From the cell containing the given text, extract its center point as [x, y] coordinate. 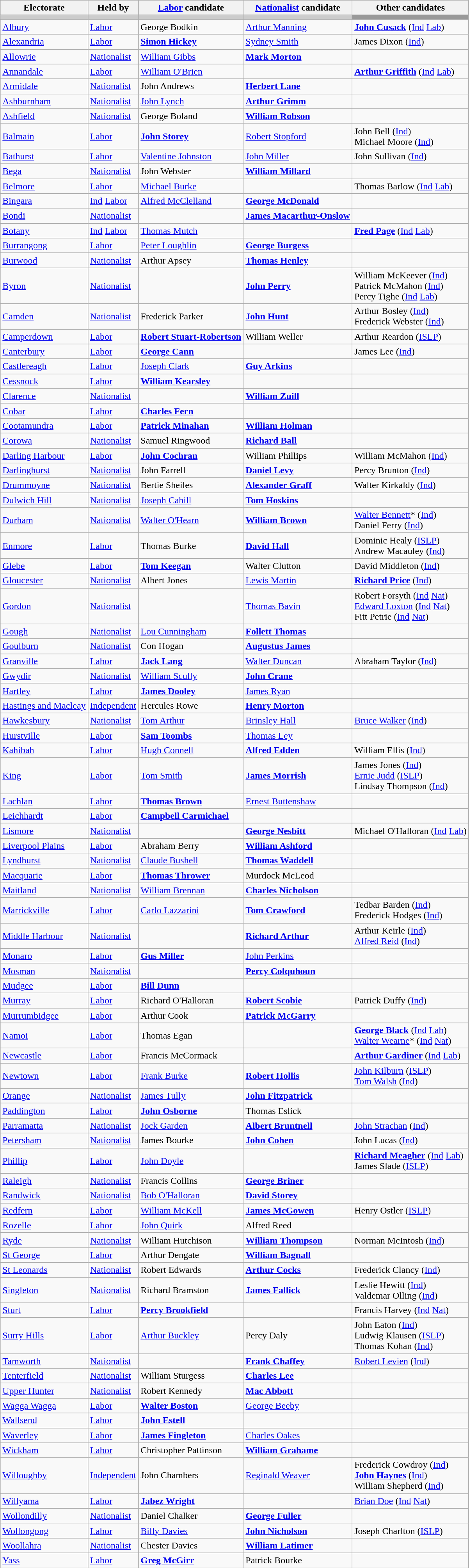
Thomas Mutch [191, 231]
David Hall [298, 546]
Balmain [44, 136]
Tom Keegan [191, 566]
George Cann [191, 351]
John Fitzpatrick [298, 1096]
Durham [44, 520]
John Nicholson [298, 1531]
Newtown [44, 1076]
Macquarie [44, 875]
Castlereagh [44, 366]
Thomas Barlow (Ind Lab) [410, 186]
Lou Cunningham [191, 631]
Ernest Buttenshaw [298, 801]
Billy Davies [191, 1531]
William McKeever (Ind) Patrick McMahon (Ind) Percy Tighe (Ind Lab) [410, 286]
John Cohen [298, 1140]
Brian Doe (Ind Nat) [410, 1501]
James Dooley [191, 691]
Percy Brunton (Ind) [410, 470]
Arthur Bosley (Ind) Frederick Webster (Ind) [410, 316]
Abraham Berry [191, 846]
Tenterfield [44, 1376]
Murdock McLeod [298, 875]
John Andrews [191, 86]
Arthur Griffith (Ind Lab) [410, 71]
Thomas Henley [298, 260]
Wickham [44, 1450]
Wollondilly [44, 1516]
Other candidates [410, 8]
Sydney Smith [298, 42]
William Robson [298, 116]
Jabez Wright [191, 1501]
Mudgee [44, 985]
John Lynch [191, 101]
Murray [44, 1000]
Patrick Duffy (Ind) [410, 1000]
Camden [44, 316]
William Latimer [298, 1545]
Gough [44, 631]
Thomas Bavin [298, 606]
Burrangong [44, 246]
Cessnock [44, 381]
Percy Colquhoun [298, 971]
James Macarthur-Onslow [298, 216]
Cootamundra [44, 426]
Newcastle [44, 1056]
Jack Lang [191, 661]
Parramatta [44, 1126]
Alfred McClelland [191, 201]
John Strachan (Ind) [410, 1126]
Namoi [44, 1035]
William McMahon (Ind) [410, 456]
Arthur Manning [298, 27]
Monaro [44, 956]
Richard Ball [298, 440]
Charles Lee [298, 1376]
Michael O'Halloran (Ind Lab) [410, 831]
Walter Duncan [298, 661]
Patrick McGarry [298, 1016]
Drummoyne [44, 485]
Labor candidate [191, 8]
Mosman [44, 971]
Frederick Clancy (Ind) [410, 1270]
Bob O'Halloran [191, 1196]
John Cusack (Ind Lab) [410, 27]
William Gibbs [191, 57]
James Bourke [191, 1140]
Ashfield [44, 116]
Orange [44, 1096]
Burwood [44, 260]
Brinsley Hall [298, 720]
Camperdown [44, 337]
Albert Jones [191, 581]
Greg McGirr [191, 1560]
Ashburnham [44, 101]
Hercules Rowe [191, 706]
Tamworth [44, 1361]
Thomas Waddell [298, 861]
Sturt [44, 1310]
Claude Bushell [191, 861]
Con Hogan [191, 646]
Richard O'Halloran [191, 1000]
Daniel Levy [298, 470]
William Millard [298, 171]
Arthur Cocks [298, 1270]
Arthur Apsey [191, 260]
Cobar [44, 411]
Arthur Grimm [298, 101]
Corowa [44, 440]
George Black (Ind Lab) Walter Wearne* (Ind Nat) [410, 1035]
Bega [44, 171]
George Burgess [298, 246]
Lismore [44, 831]
Samuel Ringwood [191, 440]
Canterbury [44, 351]
James Fallick [298, 1290]
Willyama [44, 1501]
Bertie Sheiles [191, 485]
Patrick Bourke [298, 1560]
Richard Price (Ind) [410, 581]
Richard Bramston [191, 1290]
John Miller [298, 156]
Arthur Dengate [191, 1255]
Walter Boston [191, 1406]
Liverpool Plains [44, 846]
Gus Miller [191, 956]
Guy Arkins [298, 366]
Tom Crawford [298, 911]
Bingara [44, 201]
Dulwich Hill [44, 500]
William Hutchison [191, 1240]
James Tully [191, 1096]
Frank Burke [191, 1076]
Alexander Graff [298, 485]
Frederick Cowdroy (Ind) John Haynes (Ind) William Shepherd (Ind) [410, 1475]
Alexandria [44, 42]
Chester Davies [191, 1545]
Ryde [44, 1240]
John Hunt [298, 316]
Alfred Edden [298, 750]
Henry Morton [298, 706]
Robert Stuart-Robertson [191, 337]
Herbert Lane [298, 86]
Thomas Eslick [298, 1111]
John Crane [298, 676]
Tedbar Barden (Ind) Frederick Hodges (Ind) [410, 911]
William Brennan [191, 890]
James Fingleton [191, 1435]
Gordon [44, 606]
Kahibah [44, 750]
Hartley [44, 691]
Charles Nicholson [298, 890]
Robert Hollis [298, 1076]
James Ryan [298, 691]
Murrumbidgee [44, 1016]
Bondi [44, 216]
Surry Hills [44, 1336]
Nationalist candidate [298, 8]
Walter O'Hearn [191, 520]
Willoughby [44, 1475]
Frederick Parker [191, 316]
Byron [44, 286]
William Scully [191, 676]
John Eaton (Ind) Ludwig Klausen (ISLP) Thomas Kohan (Ind) [410, 1336]
James Dixon (Ind) [410, 42]
Reginald Weaver [298, 1475]
Held by [113, 8]
Percy Daly [298, 1336]
Bruce Walker (Ind) [410, 720]
Hastings and Macleay [44, 706]
John Perry [298, 286]
Gloucester [44, 581]
Darlinghurst [44, 470]
Valentine Johnston [191, 156]
William O'Brien [191, 71]
William Ellis (Ind) [410, 750]
Thomas Burke [191, 546]
Michael Burke [191, 186]
Alfred Reed [298, 1225]
Simon Hickey [191, 42]
Robert Kennedy [191, 1391]
Charles Fern [191, 411]
Redfern [44, 1210]
John Bell (Ind) Michael Moore (Ind) [410, 136]
William Kearsley [191, 381]
Clarence [44, 396]
Enmore [44, 546]
James Jones (Ind) Ernie Judd (ISLP) Lindsay Thompson (Ind) [410, 776]
Fred Page (Ind Lab) [410, 231]
Carlo Lazzarini [191, 911]
John Kilburn (ISLP) Tom Walsh (Ind) [410, 1076]
Augustus James [298, 646]
Hurstville [44, 735]
Allowrie [44, 57]
John Storey [191, 136]
Henry Ostler (ISLP) [410, 1210]
Walter Bennett* (Ind) Daniel Ferry (Ind) [410, 520]
Middle Harbour [44, 935]
George Fuller [298, 1516]
John Quirk [191, 1225]
Randwick [44, 1196]
Frank Chaffey [298, 1361]
Joseph Charlton (ISLP) [410, 1531]
St George [44, 1255]
Paddington [44, 1111]
Arthur Buckley [191, 1336]
John Cochran [191, 456]
Arthur Gardiner (Ind Lab) [410, 1056]
James Morrish [298, 776]
Tom Hoskins [298, 500]
William Weller [298, 337]
William Ashford [298, 846]
Goulburn [44, 646]
David Middleton (Ind) [410, 566]
Thomas Egan [191, 1035]
Armidale [44, 86]
John Webster [191, 171]
Waverley [44, 1435]
Mark Morton [298, 57]
Rozelle [44, 1225]
Campbell Carmichael [191, 816]
John Farrell [191, 470]
Yass [44, 1560]
John Osborne [191, 1111]
Leslie Hewitt (Ind) Valdemar Olling (Ind) [410, 1290]
Albury [44, 27]
Abraham Taylor (Ind) [410, 661]
Hawkesbury [44, 720]
William Bagnall [298, 1255]
Robert Scobie [298, 1000]
Francis McCormack [191, 1056]
Robert Levien (Ind) [410, 1361]
Upper Hunter [44, 1391]
Lewis Martin [298, 581]
Arthur Reardon (ISLP) [410, 337]
Botany [44, 231]
Bathurst [44, 156]
Phillip [44, 1160]
Joseph Clark [191, 366]
Lyndhurst [44, 861]
Francis Collins [191, 1181]
Robert Edwards [191, 1270]
William Holman [298, 426]
Walter Kirkaldy (Ind) [410, 485]
James McGowen [298, 1210]
Hugh Connell [191, 750]
Dominic Healy (ISLP) Andrew Macauley (Ind) [410, 546]
Follett Thomas [298, 631]
George Bodkin [191, 27]
Jock Garden [191, 1126]
Gwydir [44, 676]
Leichhardt [44, 816]
William Thompson [298, 1240]
Maitland [44, 890]
David Storey [298, 1196]
Thomas Thrower [191, 875]
Belmore [44, 186]
John Sullivan (Ind) [410, 156]
Granville [44, 661]
Albert Bruntnell [298, 1126]
William Zuill [298, 396]
Christopher Pattinson [191, 1450]
King [44, 776]
George Boland [191, 116]
Glebe [44, 566]
Charles Oakes [298, 1435]
Wallsend [44, 1420]
Richard Arthur [298, 935]
Norman McIntosh (Ind) [410, 1240]
James Lee (Ind) [410, 351]
George Beeby [298, 1406]
Wagga Wagga [44, 1406]
George Nesbitt [298, 831]
George Briner [298, 1181]
Bill Dunn [191, 985]
Woollahra [44, 1545]
St Leonards [44, 1270]
John Perkins [298, 956]
Richard Meagher (Ind Lab) James Slade (ISLP) [410, 1160]
Annandale [44, 71]
George McDonald [298, 201]
John Doyle [191, 1160]
William Phillips [298, 456]
Joseph Cahill [191, 500]
Francis Harvey (Ind Nat) [410, 1310]
Tom Arthur [191, 720]
Daniel Chalker [191, 1516]
Lachlan [44, 801]
Robert Forsyth (Ind Nat) Edward Loxton (Ind Nat) Fitt Petrie (Ind Nat) [410, 606]
William Sturgess [191, 1376]
John Lucas (Ind) [410, 1140]
Mac Abbott [298, 1391]
William Grahame [298, 1450]
Thomas Brown [191, 801]
Sam Toombs [191, 735]
William Brown [298, 520]
Tom Smith [191, 776]
Peter Loughlin [191, 246]
Walter Clutton [298, 566]
Arthur Cook [191, 1016]
Petersham [44, 1140]
Wollongong [44, 1531]
Marrickville [44, 911]
Patrick Minahan [191, 426]
Arthur Keirle (Ind) Alfred Reid (Ind) [410, 935]
Raleigh [44, 1181]
Darling Harbour [44, 456]
John Chambers [191, 1475]
Singleton [44, 1290]
William McKell [191, 1210]
Robert Stopford [298, 136]
Thomas Ley [298, 735]
Electorate [44, 8]
John Estell [191, 1420]
Percy Brookfield [191, 1310]
